Scan for the cell matching the given text and deliver its [x, y] coordinate at center. 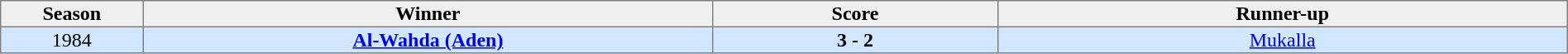
1984 [72, 40]
Season [72, 14]
Winner [428, 14]
Mukalla [1282, 40]
Al-Wahda (Aden) [428, 40]
Runner-up [1282, 14]
Score [855, 14]
3 - 2 [855, 40]
